Return [X, Y] of the center of cell containing provided text 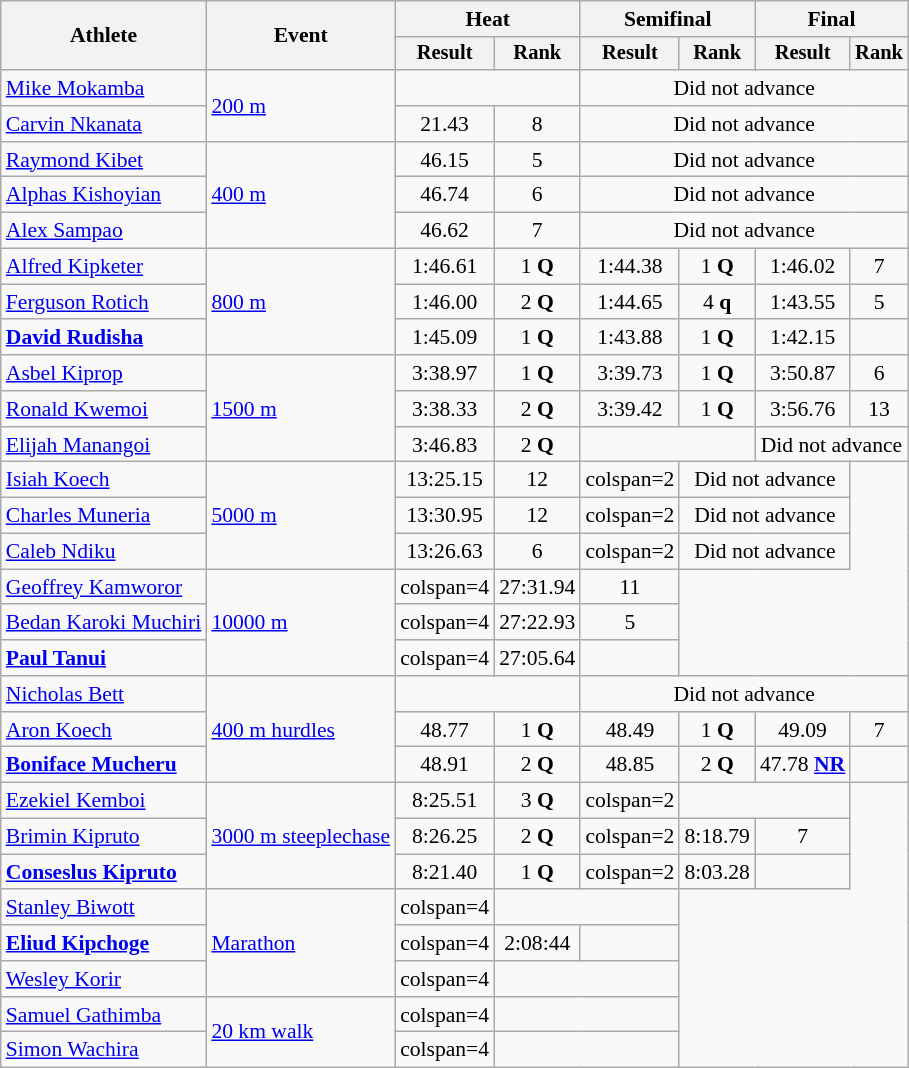
48.49 [630, 730]
Alfred Kipketer [104, 267]
3:50.87 [802, 373]
46.15 [444, 160]
20 km walk [300, 1032]
21.43 [444, 124]
Semifinal [668, 19]
Event [300, 36]
3:46.83 [444, 445]
1:46.61 [444, 267]
Ronald Kwemoi [104, 409]
Heat [488, 19]
3000 m steeplechase [300, 836]
Final [832, 19]
2:08:44 [537, 943]
Ferguson Rotich [104, 302]
8 [537, 124]
Brimin Kipruto [104, 837]
13 [879, 409]
27:05.64 [537, 658]
4 q [716, 302]
1:44.65 [630, 302]
1:43.55 [802, 302]
1:46.02 [802, 267]
Alex Sampao [104, 231]
Elijah Manangoi [104, 445]
5000 m [300, 516]
Caleb Ndiku [104, 552]
48.91 [444, 765]
3 Q [537, 801]
3:39.73 [630, 373]
Wesley Korir [104, 979]
10000 m [300, 622]
Charles Muneria [104, 516]
48.77 [444, 730]
46.74 [444, 195]
1:45.09 [444, 338]
Carvin Nkanata [104, 124]
13:30.95 [444, 516]
13:26.63 [444, 552]
Paul Tanui [104, 658]
Eliud Kipchoge [104, 943]
Isiah Koech [104, 480]
Stanley Biwott [104, 908]
27:31.94 [537, 587]
8:25.51 [444, 801]
400 m hurdles [300, 730]
Boniface Mucheru [104, 765]
Aron Koech [104, 730]
3:56.76 [802, 409]
11 [630, 587]
Athlete [104, 36]
Bedan Karoki Muchiri [104, 623]
1:43.88 [630, 338]
1:46.00 [444, 302]
8:21.40 [444, 872]
Simon Wachira [104, 1050]
David Rudisha [104, 338]
27:22.93 [537, 623]
200 m [300, 106]
Raymond Kibet [104, 160]
Alphas Kishoyian [104, 195]
Mike Mokamba [104, 88]
Asbel Kiprop [104, 373]
3:38.97 [444, 373]
Conseslus Kipruto [104, 872]
8:18.79 [716, 837]
400 m [300, 196]
800 m [300, 302]
47.78 NR [802, 765]
8:03.28 [716, 872]
Marathon [300, 944]
3:39.42 [630, 409]
1:42.15 [802, 338]
8:26.25 [444, 837]
48.85 [630, 765]
1:44.38 [630, 267]
49.09 [802, 730]
13:25.15 [444, 480]
Nicholas Bett [104, 694]
Samuel Gathimba [104, 1015]
46.62 [444, 231]
Ezekiel Kemboi [104, 801]
3:38.33 [444, 409]
Geoffrey Kamworor [104, 587]
1500 m [300, 408]
